Extract the [X, Y] coordinate from the center of the cell holding the provided text.  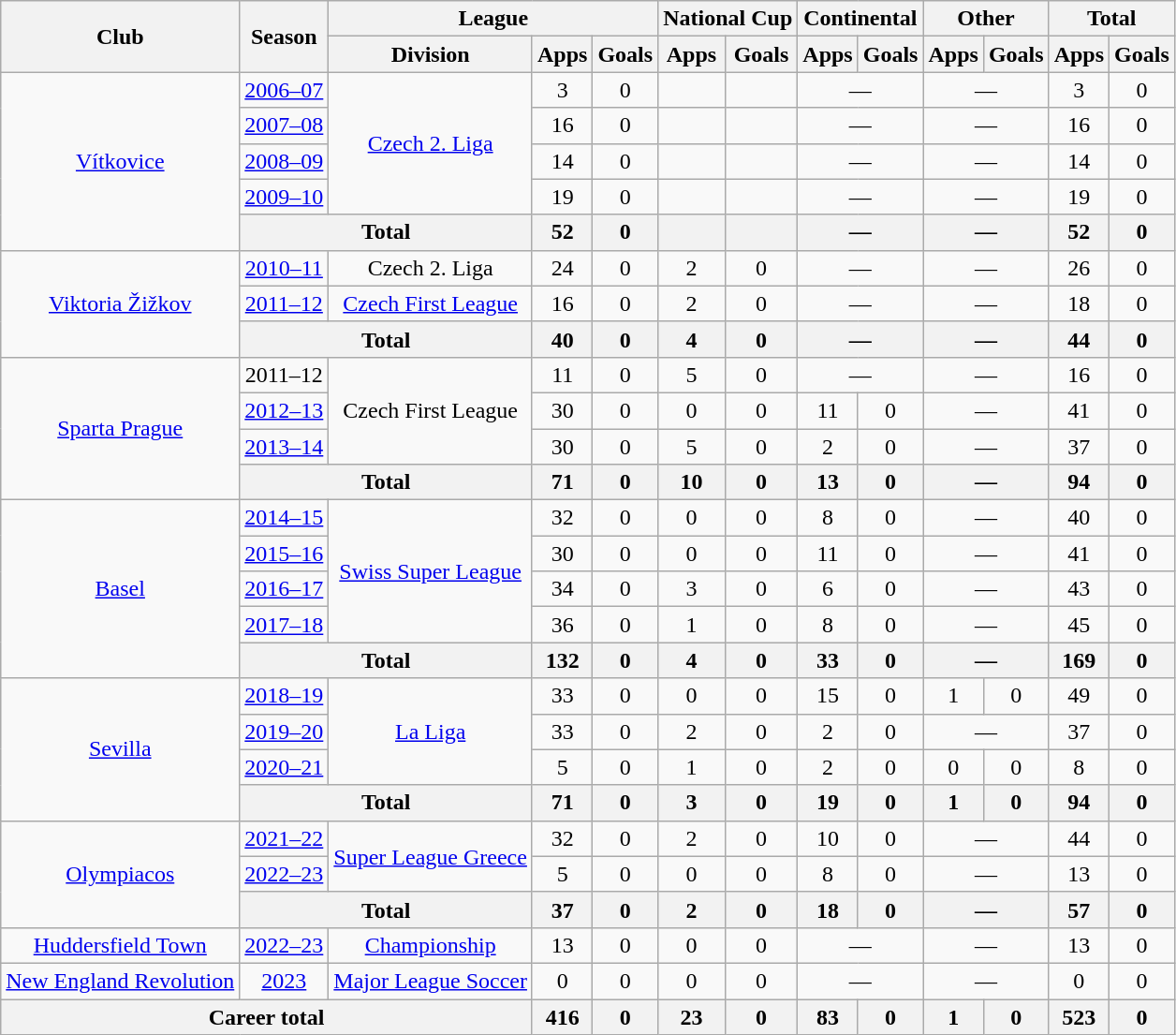
45 [1079, 625]
Olympiacos [120, 874]
2012–13 [285, 410]
Viktoria Žižkov [120, 303]
2010–11 [285, 268]
Major League Soccer [431, 981]
2019–20 [285, 732]
National Cup [728, 19]
2013–14 [285, 447]
Career total [267, 1016]
43 [1079, 589]
416 [562, 1016]
2006–07 [285, 90]
2015–16 [285, 554]
Sparta Prague [120, 428]
Division [431, 54]
League [493, 19]
24 [562, 268]
2016–17 [285, 589]
2009–10 [285, 197]
6 [828, 589]
26 [1079, 268]
New England Revolution [120, 981]
Continental [860, 19]
2008–09 [285, 161]
49 [1079, 696]
La Liga [431, 732]
57 [1079, 909]
Championship [431, 945]
83 [828, 1016]
36 [562, 625]
2021–22 [285, 838]
Swiss Super League [431, 571]
2018–19 [285, 696]
Basel [120, 589]
Other [986, 19]
523 [1079, 1016]
Club [120, 37]
2020–21 [285, 767]
15 [828, 696]
Season [285, 37]
132 [562, 660]
Sevilla [120, 749]
2007–08 [285, 126]
2023 [285, 981]
169 [1079, 660]
2014–15 [285, 518]
2017–18 [285, 625]
23 [692, 1016]
34 [562, 589]
Vítkovice [120, 161]
Huddersfield Town [120, 945]
Super League Greece [431, 856]
